Determine the [x, y] coordinate at the center of the cell enclosing the given text.  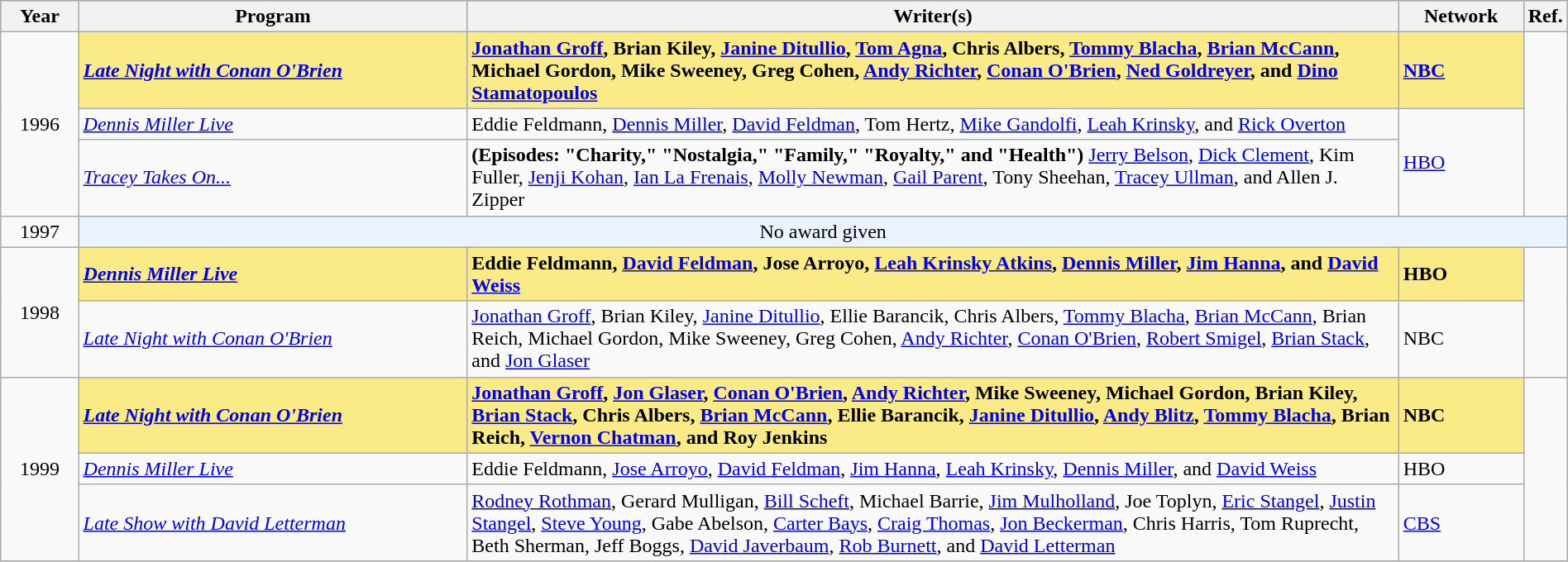
1996 [40, 124]
1999 [40, 469]
No award given [823, 231]
Program [273, 17]
CBS [1460, 522]
1997 [40, 231]
1998 [40, 312]
Eddie Feldmann, David Feldman, Jose Arroyo, Leah Krinsky Atkins, Dennis Miller, Jim Hanna, and David Weiss [933, 274]
Ref. [1545, 17]
Late Show with David Letterman [273, 522]
Eddie Feldmann, Jose Arroyo, David Feldman, Jim Hanna, Leah Krinsky, Dennis Miller, and David Weiss [933, 469]
Year [40, 17]
Network [1460, 17]
Tracey Takes On... [273, 178]
Eddie Feldmann, Dennis Miller, David Feldman, Tom Hertz, Mike Gandolfi, Leah Krinsky, and Rick Overton [933, 124]
Writer(s) [933, 17]
